Determine the [x, y] coordinate at the center of the cell enclosing the given text.  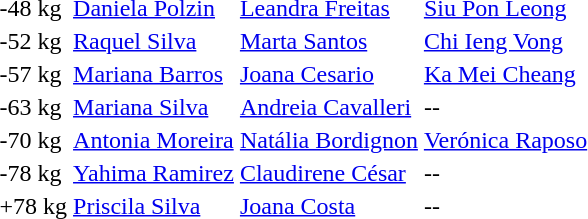
Chi Ieng Vong [505, 41]
Claudirene César [328, 173]
Marta Santos [328, 41]
Yahima Ramirez [154, 173]
Raquel Silva [154, 41]
Mariana Silva [154, 107]
Mariana Barros [154, 74]
Andreia Cavalleri [328, 107]
Joana Cesario [328, 74]
Natália Bordignon [328, 140]
Ka Mei Cheang [505, 74]
Antonia Moreira [154, 140]
Verónica Raposo [505, 140]
